Identify which cell holds the provided text, then report its [x, y] central coordinate. 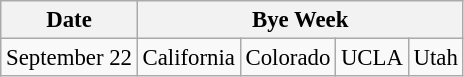
Date [69, 20]
Colorado [288, 58]
September 22 [69, 58]
California [188, 58]
Bye Week [300, 20]
Utah [436, 58]
UCLA [372, 58]
